Return the (x, y) coordinate for the center point of the cell that contains the specified text.  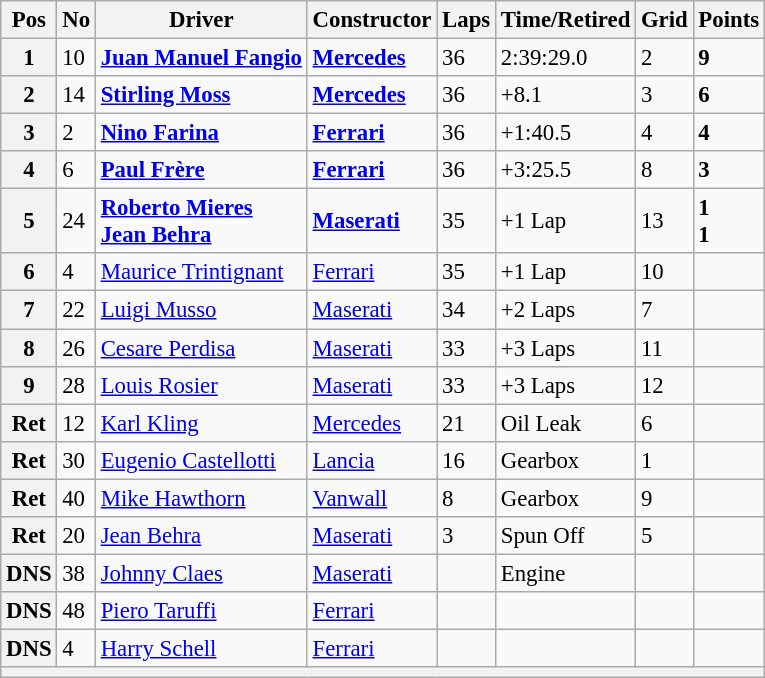
Lancia (372, 460)
30 (76, 460)
+1:40.5 (566, 133)
48 (76, 611)
Points (728, 20)
Maurice Trintignant (201, 273)
13 (664, 222)
Spun Off (566, 536)
+8.1 (566, 95)
28 (76, 385)
Eugenio Castellotti (201, 460)
Nino Farina (201, 133)
Harry Schell (201, 648)
Jean Behra (201, 536)
21 (466, 423)
Pos (29, 20)
34 (466, 310)
+2 Laps (566, 310)
40 (76, 498)
16 (466, 460)
Engine (566, 573)
Piero Taruffi (201, 611)
Time/Retired (566, 20)
Grid (664, 20)
Juan Manuel Fangio (201, 58)
Cesare Perdisa (201, 348)
Roberto Mieres Jean Behra (201, 222)
24 (76, 222)
Mike Hawthorn (201, 498)
38 (76, 573)
Oil Leak (566, 423)
Karl Kling (201, 423)
Paul Frère (201, 170)
No (76, 20)
20 (76, 536)
Stirling Moss (201, 95)
Louis Rosier (201, 385)
Johnny Claes (201, 573)
14 (76, 95)
Vanwall (372, 498)
Laps (466, 20)
2:39:29.0 (566, 58)
Constructor (372, 20)
26 (76, 348)
Driver (201, 20)
22 (76, 310)
Luigi Musso (201, 310)
+3:25.5 (566, 170)
